Output the [X, Y] coordinate of the center of the cell containing the given text.  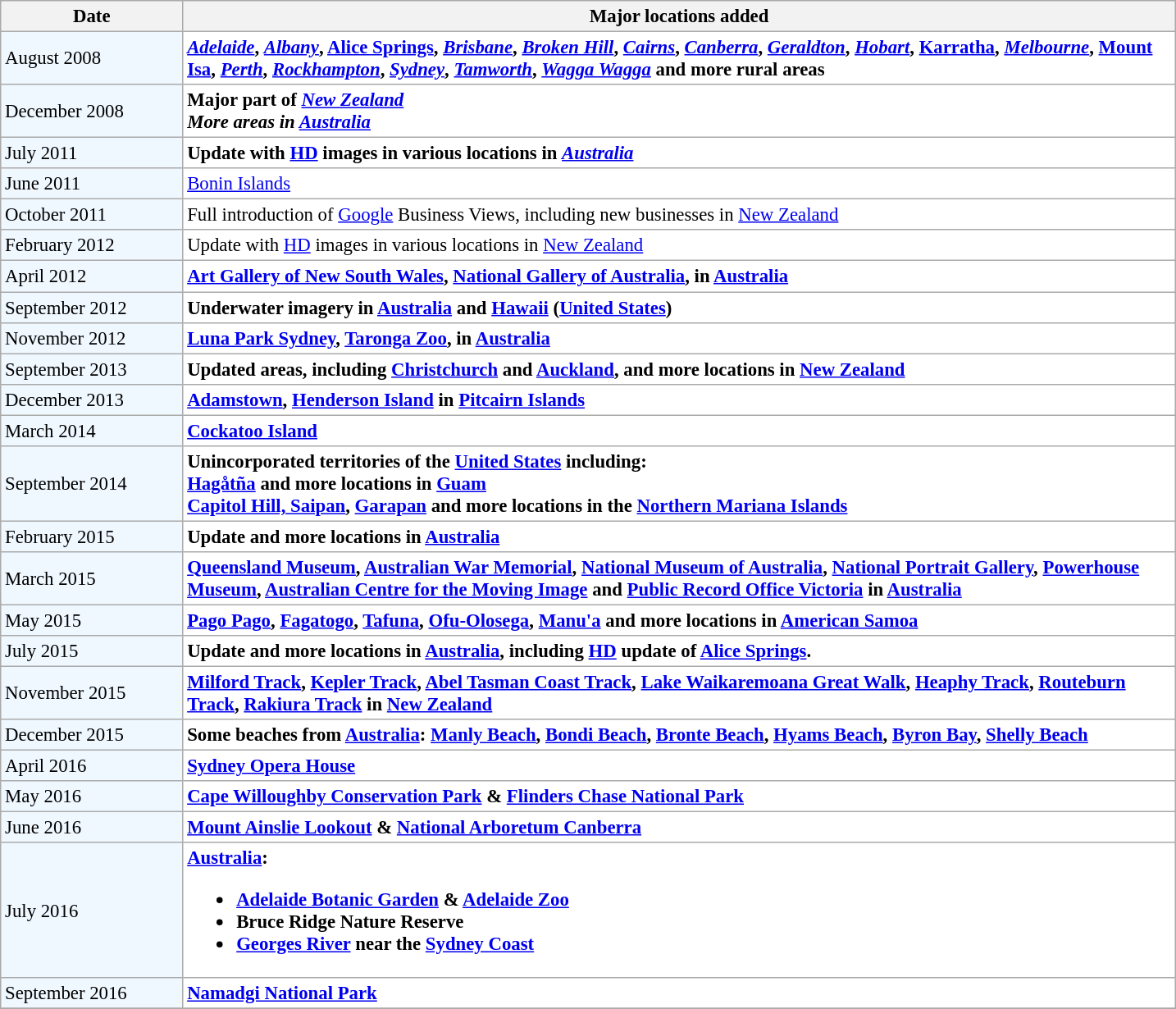
April 2012 [92, 276]
July 2015 [92, 651]
February 2012 [92, 245]
Date [92, 16]
June 2016 [92, 828]
Updated areas, including Christchurch and Auckland, and more locations in New Zealand [679, 369]
Australia: Adelaide Botanic Garden & Adelaide Zoo Bruce Ridge Nature Reserve Georges River near the Sydney Coast [679, 911]
March 2015 [92, 579]
Luna Park Sydney, Taronga Zoo, in Australia [679, 338]
July 2011 [92, 153]
Full introduction of Google Business Views, including new businesses in New Zealand [679, 215]
Milford Track, Kepler Track, Abel Tasman Coast Track, Lake Waikaremoana Great Walk, Heaphy Track, Routeburn Track, Rakiura Track in New Zealand [679, 694]
September 2016 [92, 993]
September 2013 [92, 369]
Adamstown, Henderson Island in Pitcairn Islands [679, 399]
May 2015 [92, 620]
Update with HD images in various locations in Australia [679, 153]
Update with HD images in various locations in New Zealand [679, 245]
Cockatoo Island [679, 431]
October 2011 [92, 215]
Bonin Islands [679, 184]
March 2014 [92, 431]
Art Gallery of New South Wales, National Gallery of Australia, in Australia [679, 276]
July 2016 [92, 911]
Namadgi National Park [679, 993]
February 2015 [92, 536]
September 2012 [92, 308]
Sydney Opera House [679, 766]
December 2013 [92, 399]
December 2008 [92, 112]
May 2016 [92, 797]
December 2015 [92, 735]
Mount Ainslie Lookout & National Arboretum Canberra [679, 828]
Underwater imagery in Australia and Hawaii (United States) [679, 308]
Update and more locations in Australia [679, 536]
Major locations added [679, 16]
Pago Pago, Fagatogo, Tafuna, Ofu-Olosega, Manu'a and more locations in American Samoa [679, 620]
November 2012 [92, 338]
November 2015 [92, 694]
August 2008 [92, 59]
Cape Willoughby Conservation Park & Flinders Chase National Park [679, 797]
September 2014 [92, 484]
Some beaches from Australia: Manly Beach, Bondi Beach, Bronte Beach, Hyams Beach, Byron Bay, Shelly Beach [679, 735]
Major part of New Zealand More areas in Australia [679, 112]
Update and more locations in Australia, including HD update of Alice Springs. [679, 651]
April 2016 [92, 766]
June 2011 [92, 184]
